Detect which cell encompasses the target text, then output its (X, Y) center coordinate. 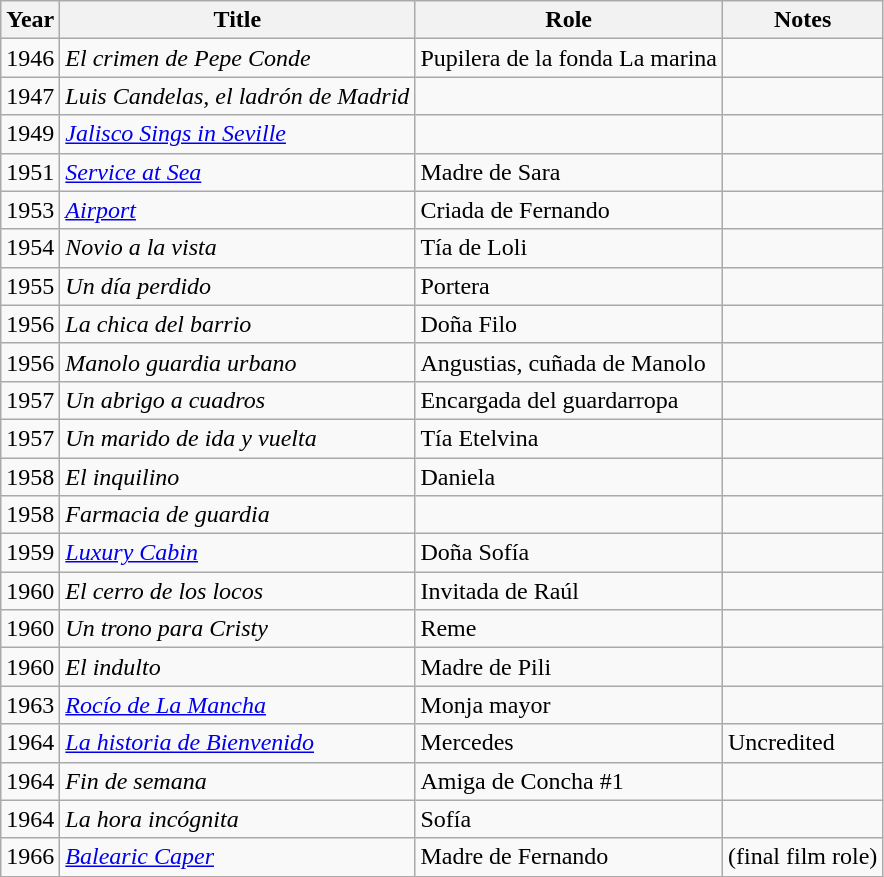
Angustias, cuñada de Manolo (569, 362)
Year (30, 20)
Fin de semana (238, 781)
Jalisco Sings in Seville (238, 134)
La hora incógnita (238, 819)
Tía Etelvina (569, 438)
Amiga de Concha #1 (569, 781)
Un día perdido (238, 286)
Doña Filo (569, 324)
(final film role) (803, 857)
Luxury Cabin (238, 553)
Manolo guardia urbano (238, 362)
Daniela (569, 477)
1959 (30, 553)
Role (569, 20)
1963 (30, 705)
El indulto (238, 667)
1953 (30, 210)
Madre de Sara (569, 172)
1947 (30, 96)
El crimen de Pepe Conde (238, 58)
Tía de Loli (569, 248)
Monja mayor (569, 705)
1966 (30, 857)
El cerro de los locos (238, 591)
El inquilino (238, 477)
1955 (30, 286)
Airport (238, 210)
Un abrigo a cuadros (238, 400)
Uncredited (803, 743)
Reme (569, 629)
Invitada de Raúl (569, 591)
Criada de Fernando (569, 210)
Doña Sofía (569, 553)
Portera (569, 286)
1949 (30, 134)
Farmacia de guardia (238, 515)
Madre de Fernando (569, 857)
Rocío de La Mancha (238, 705)
Un marido de ida y vuelta (238, 438)
Notes (803, 20)
La historia de Bienvenido (238, 743)
Pupilera de la fonda La marina (569, 58)
1954 (30, 248)
Sofía (569, 819)
Encargada del guardarropa (569, 400)
Novio a la vista (238, 248)
Service at Sea (238, 172)
Madre de Pili (569, 667)
Luis Candelas, el ladrón de Madrid (238, 96)
Mercedes (569, 743)
1951 (30, 172)
Title (238, 20)
La chica del barrio (238, 324)
1946 (30, 58)
Un trono para Cristy (238, 629)
Balearic Caper (238, 857)
